Return the (X, Y) coordinate for the center point of the cell that contains the specified text.  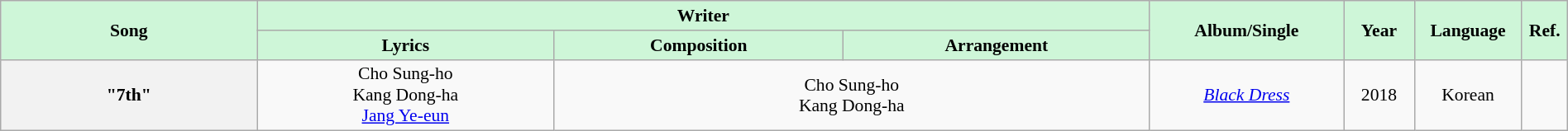
Composition (699, 44)
Ref. (1545, 30)
2018 (1379, 96)
Language (1468, 30)
Writer (703, 16)
Cho Sung-ho Kang Dong-ha (852, 96)
Album/Single (1247, 30)
Song (129, 30)
Year (1379, 30)
Lyrics (405, 44)
Cho Sung-ho Kang Dong-ha Jang Ye-eun (405, 96)
"7th" (129, 96)
Korean (1468, 96)
Arrangement (997, 44)
Black Dress (1247, 96)
